Pinpoint the cell where the given text exists, returning its (X, Y) midpoint coordinate. 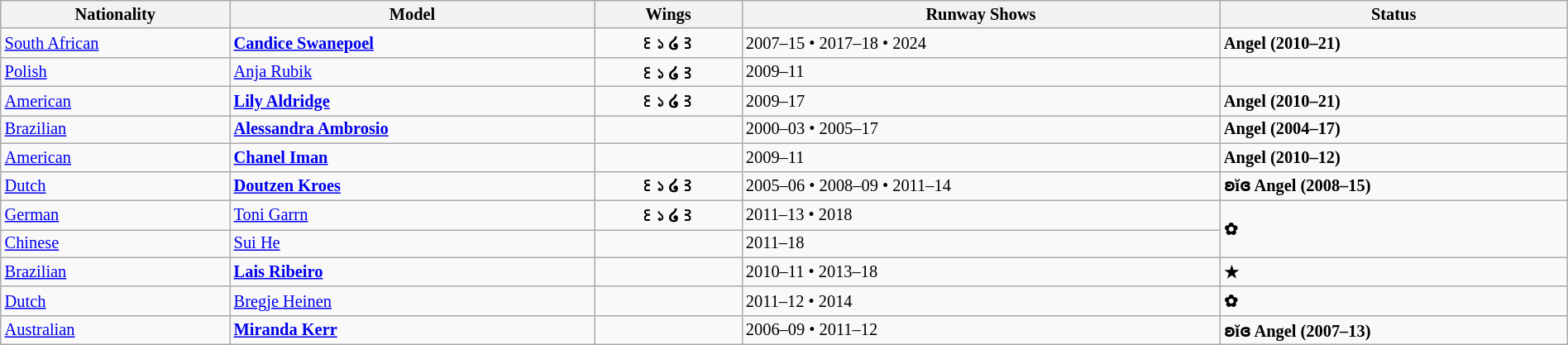
South African (116, 43)
Anja Rubik (412, 71)
ʚĭɞ Angel (2008–15) (1394, 185)
German (116, 215)
★ (1394, 271)
2007–15 • 2017–18 • 2024 (981, 43)
2000–03 • 2005–17 (981, 129)
Candice Swanepoel (412, 43)
Bregje Heinen (412, 301)
Model (412, 14)
Angel (2004–17) (1394, 129)
Status (1394, 14)
Runway Shows (981, 14)
Lily Aldridge (412, 101)
Australian (116, 329)
Wings (668, 14)
Nationality (116, 14)
Alessandra Ambrosio (412, 129)
Toni Garrn (412, 215)
2009–17 (981, 101)
Doutzen Kroes (412, 185)
2011–18 (981, 243)
Polish (116, 71)
2005–06 • 2008–09 • 2011–14 (981, 185)
2011–13 • 2018 (981, 215)
2010–11 • 2013–18 (981, 271)
Miranda Kerr (412, 329)
2006–09 • 2011–12 (981, 329)
Chanel Iman (412, 157)
Lais Ribeiro (412, 271)
Sui He (412, 243)
Chinese (116, 243)
ʚĭɞ Angel (2007–13) (1394, 329)
Angel (2010–12) (1394, 157)
2011–12 • 2014 (981, 301)
